Provide the (x, y) coordinate of the cell's center where the given text is located.  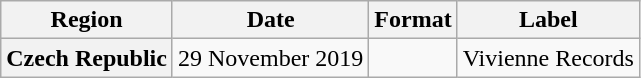
Date (270, 20)
Format (413, 20)
Region (87, 20)
Vivienne Records (548, 58)
Label (548, 20)
29 November 2019 (270, 58)
Czech Republic (87, 58)
